Capture the cell that displays the provided text and extract its [X, Y] central coordinate. 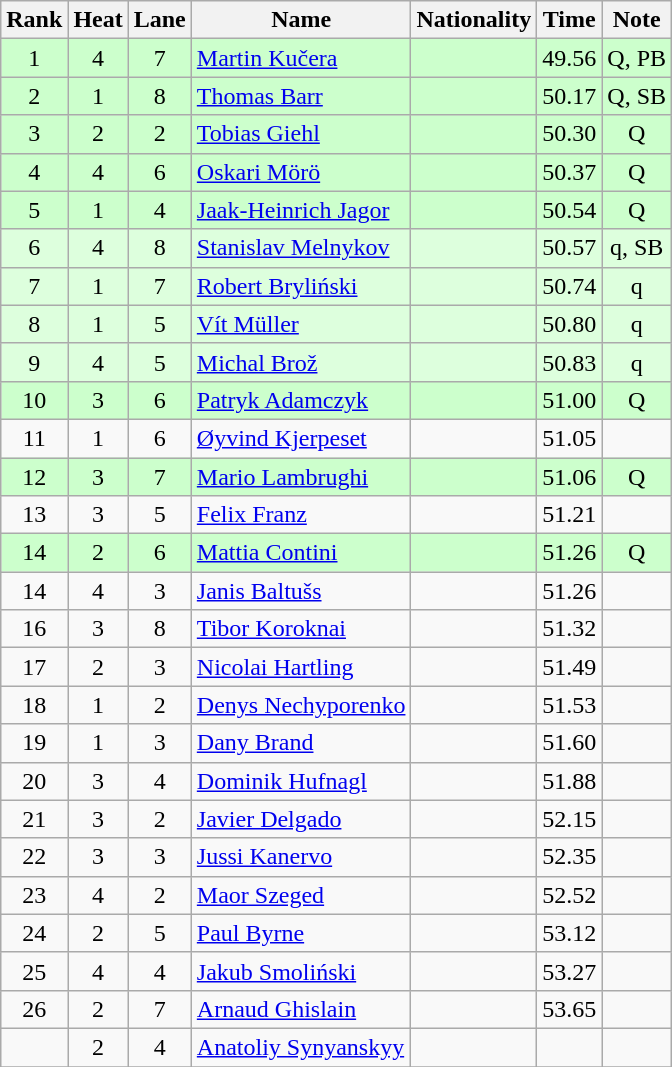
18 [34, 705]
50.80 [570, 324]
50.30 [570, 134]
52.52 [570, 895]
Tibor Koroknai [301, 629]
53.12 [570, 933]
Time [570, 20]
50.57 [570, 248]
Nicolai Hartling [301, 667]
10 [34, 400]
50.37 [570, 172]
Janis Baltušs [301, 591]
50.17 [570, 96]
13 [34, 515]
50.54 [570, 210]
22 [34, 857]
Vít Müller [301, 324]
49.56 [570, 58]
Mario Lambrughi [301, 477]
24 [34, 933]
Q, PB [637, 58]
Thomas Barr [301, 96]
Note [637, 20]
Nationality [474, 20]
Stanislav Melnykov [301, 248]
53.27 [570, 971]
Lane [160, 20]
Paul Byrne [301, 933]
52.35 [570, 857]
Tobias Giehl [301, 134]
9 [34, 362]
Javier Delgado [301, 819]
51.60 [570, 743]
Martin Kučera [301, 58]
51.49 [570, 667]
Patryk Adamczyk [301, 400]
q, SB [637, 248]
Heat [98, 20]
25 [34, 971]
26 [34, 1009]
Q, SB [637, 96]
52.15 [570, 819]
Felix Franz [301, 515]
19 [34, 743]
51.00 [570, 400]
53.65 [570, 1009]
51.21 [570, 515]
12 [34, 477]
Dany Brand [301, 743]
11 [34, 438]
Dominik Hufnagl [301, 781]
Denys Nechyporenko [301, 705]
Michal Brož [301, 362]
Arnaud Ghislain [301, 1009]
Maor Szeged [301, 895]
23 [34, 895]
51.53 [570, 705]
50.74 [570, 286]
51.05 [570, 438]
51.32 [570, 629]
Jakub Smoliński [301, 971]
Rank [34, 20]
Jussi Kanervo [301, 857]
Name [301, 20]
20 [34, 781]
21 [34, 819]
16 [34, 629]
Øyvind Kjerpeset [301, 438]
Anatoliy Synyanskyy [301, 1047]
Robert Bryliński [301, 286]
50.83 [570, 362]
Jaak-Heinrich Jagor [301, 210]
51.06 [570, 477]
Oskari Mörö [301, 172]
17 [34, 667]
51.88 [570, 781]
Mattia Contini [301, 553]
